Detect which cell encompasses the target text, then output its [x, y] center coordinate. 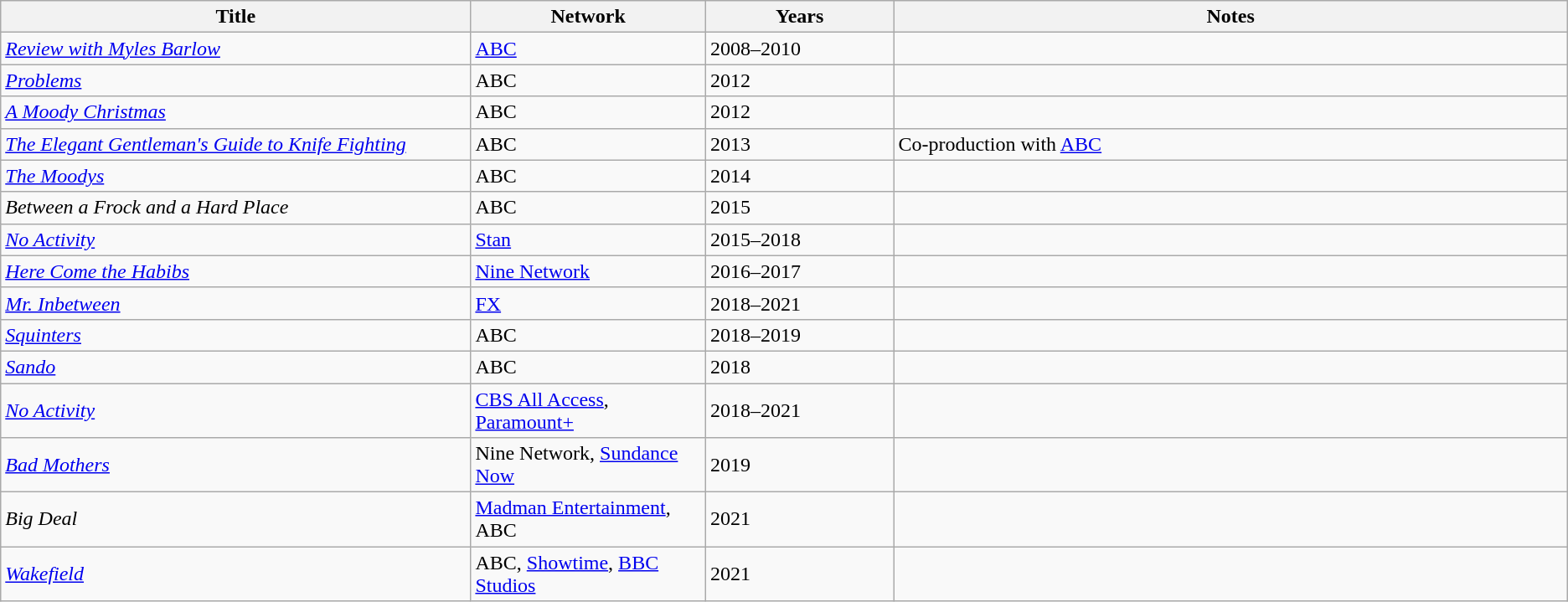
2018–2019 [799, 335]
Bad Mothers [236, 466]
CBS All Access, Paramount+ [588, 410]
Nine Network [588, 271]
Nine Network, Sundance Now [588, 466]
Between a Frock and a Hard Place [236, 208]
FX [588, 303]
Big Deal [236, 519]
Stan [588, 239]
The Moodys [236, 176]
2008–2010 [799, 49]
Years [799, 17]
Problems [236, 80]
2015–2018 [799, 239]
Co-production with ABC [1230, 144]
A Moody Christmas [236, 112]
2016–2017 [799, 271]
2014 [799, 176]
Network [588, 17]
2013 [799, 144]
Mr. Inbetween [236, 303]
Squinters [236, 335]
Title [236, 17]
Notes [1230, 17]
2019 [799, 466]
Wakefield [236, 574]
2018 [799, 367]
Sando [236, 367]
Madman Entertainment, ABC [588, 519]
ABC, Showtime, BBC Studios [588, 574]
The Elegant Gentleman's Guide to Knife Fighting [236, 144]
Review with Myles Barlow [236, 49]
2015 [799, 208]
Here Come the Habibs [236, 271]
